Pinpoint the cell where the given text exists, returning its (x, y) midpoint coordinate. 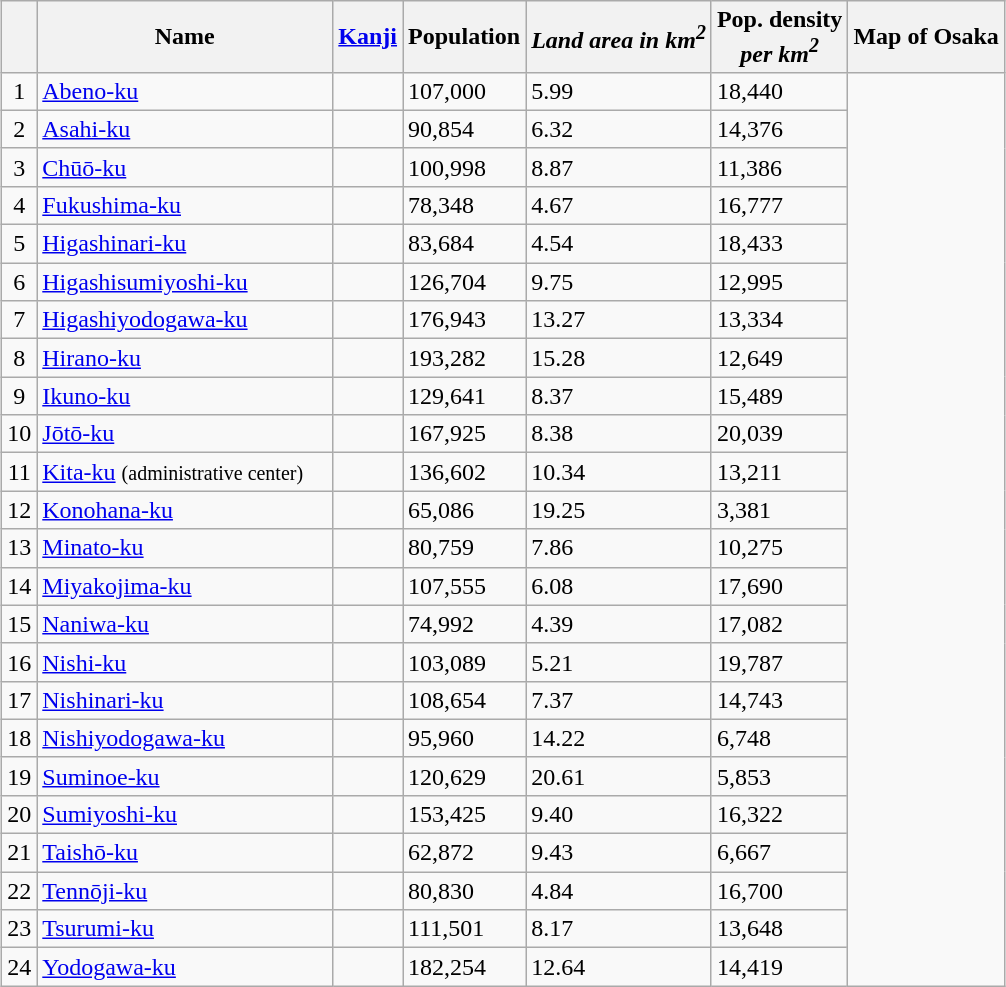
Tennōji-ku (185, 891)
21 (20, 853)
Abeno-ku (185, 91)
19 (20, 776)
95,960 (464, 738)
Map of Osaka (926, 37)
9.75 (619, 282)
65,086 (464, 510)
5 (20, 244)
9.43 (619, 853)
120,629 (464, 776)
1 (20, 91)
Nishinari-ku (185, 700)
17 (20, 700)
12,995 (779, 282)
4 (20, 205)
8.38 (619, 434)
6 (20, 282)
Land area in km2 (619, 37)
5.99 (619, 91)
13,334 (779, 320)
13.27 (619, 320)
107,000 (464, 91)
111,501 (464, 929)
12 (20, 510)
13,648 (779, 929)
10.34 (619, 472)
23 (20, 929)
8 (20, 358)
167,925 (464, 434)
Jōtō-ku (185, 434)
7.86 (619, 548)
14,376 (779, 129)
11,386 (779, 167)
8.37 (619, 396)
4.54 (619, 244)
10 (20, 434)
20.61 (619, 776)
Naniwa-ku (185, 624)
Fukushima-ku (185, 205)
Taishō-ku (185, 853)
15 (20, 624)
16,700 (779, 891)
Name (185, 37)
Miyakojima-ku (185, 586)
Sumiyoshi-ku (185, 814)
90,854 (464, 129)
9.40 (619, 814)
6,667 (779, 853)
22 (20, 891)
18,440 (779, 91)
129,641 (464, 396)
4.39 (619, 624)
78,348 (464, 205)
5,853 (779, 776)
Yodogawa-ku (185, 967)
13 (20, 548)
Hirano-ku (185, 358)
11 (20, 472)
7.37 (619, 700)
17,690 (779, 586)
16,322 (779, 814)
3,381 (779, 510)
16,777 (779, 205)
80,830 (464, 891)
4.84 (619, 891)
6,748 (779, 738)
19,787 (779, 662)
12.64 (619, 967)
Higashinari-ku (185, 244)
153,425 (464, 814)
83,684 (464, 244)
Pop. densityper km2 (779, 37)
Population (464, 37)
14.22 (619, 738)
Chūō-ku (185, 167)
7 (20, 320)
74,992 (464, 624)
Kita-ku (administrative center) (185, 472)
Asahi-ku (185, 129)
20,039 (779, 434)
15,489 (779, 396)
6.08 (619, 586)
12,649 (779, 358)
8.17 (619, 929)
108,654 (464, 700)
62,872 (464, 853)
9 (20, 396)
176,943 (464, 320)
14 (20, 586)
8.87 (619, 167)
24 (20, 967)
4.67 (619, 205)
193,282 (464, 358)
107,555 (464, 586)
18 (20, 738)
80,759 (464, 548)
Suminoe-ku (185, 776)
Konohana-ku (185, 510)
Higashisumiyoshi-ku (185, 282)
20 (20, 814)
103,089 (464, 662)
2 (20, 129)
Tsurumi-ku (185, 929)
126,704 (464, 282)
100,998 (464, 167)
17,082 (779, 624)
182,254 (464, 967)
15.28 (619, 358)
10,275 (779, 548)
Kanji (368, 37)
Minato-ku (185, 548)
3 (20, 167)
14,743 (779, 700)
18,433 (779, 244)
5.21 (619, 662)
Ikuno-ku (185, 396)
19.25 (619, 510)
16 (20, 662)
13,211 (779, 472)
14,419 (779, 967)
6.32 (619, 129)
Higashiyodogawa-ku (185, 320)
136,602 (464, 472)
Nishi-ku (185, 662)
Nishiyodogawa-ku (185, 738)
